Find where the given text appears and provide that cell's center as (x, y) coordinate. 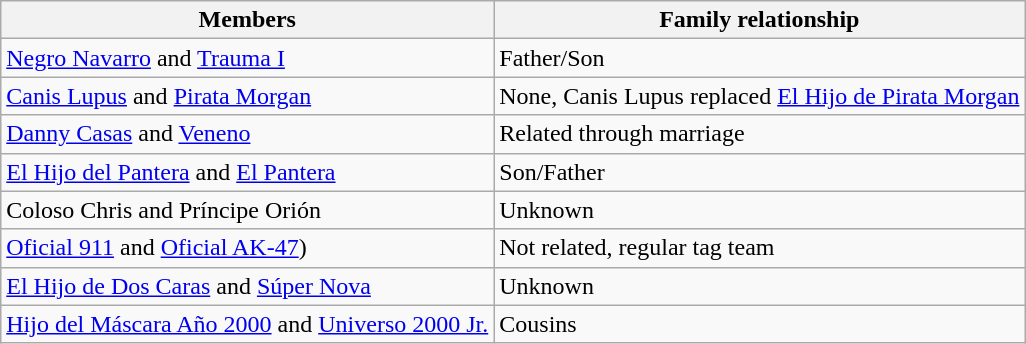
El Hijo del Pantera and El Pantera (248, 172)
Danny Casas and Veneno (248, 134)
Not related, regular tag team (760, 248)
Father/Son (760, 58)
Related through marriage (760, 134)
None, Canis Lupus replaced El Hijo de Pirata Morgan (760, 96)
El Hijo de Dos Caras and Súper Nova (248, 286)
Family relationship (760, 20)
Members (248, 20)
Hijo del Máscara Año 2000 and Universo 2000 Jr. (248, 324)
Negro Navarro and Trauma I (248, 58)
Canis Lupus and Pirata Morgan (248, 96)
Cousins (760, 324)
Son/Father (760, 172)
Coloso Chris and Príncipe Orión (248, 210)
Oficial 911 and Oficial AK-47) (248, 248)
